Detect which cell encompasses the target text, then output its [x, y] center coordinate. 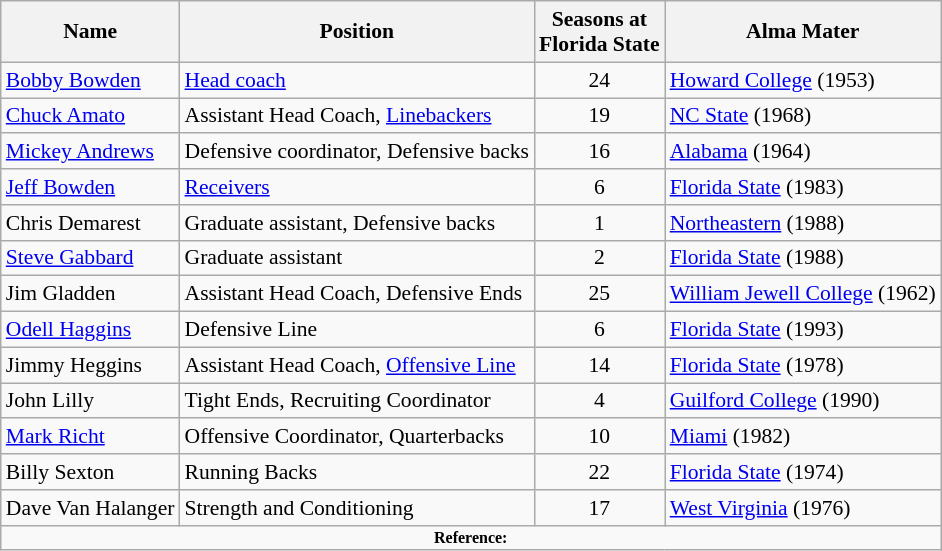
Miami (1982) [803, 437]
Florida State (1988) [803, 258]
Alabama (1964) [803, 152]
Florida State (1978) [803, 365]
2 [600, 258]
Seasons atFlorida State [600, 32]
1 [600, 223]
Florida State (1974) [803, 472]
Jimmy Heggins [90, 365]
Florida State (1983) [803, 187]
Graduate assistant, Defensive backs [358, 223]
John Lilly [90, 401]
Jim Gladden [90, 294]
24 [600, 80]
Position [358, 32]
Northeastern (1988) [803, 223]
Alma Mater [803, 32]
Offensive Coordinator, Quarterbacks [358, 437]
Graduate assistant [358, 258]
14 [600, 365]
NC State (1968) [803, 116]
Howard College (1953) [803, 80]
Reference: [471, 537]
16 [600, 152]
4 [600, 401]
Tight Ends, Recruiting Coordinator [358, 401]
Assistant Head Coach, Offensive Line [358, 365]
25 [600, 294]
Mickey Andrews [90, 152]
Running Backs [358, 472]
17 [600, 508]
Assistant Head Coach, Defensive Ends [358, 294]
Head coach [358, 80]
Chuck Amato [90, 116]
Steve Gabbard [90, 258]
19 [600, 116]
West Virginia (1976) [803, 508]
Guilford College (1990) [803, 401]
Bobby Bowden [90, 80]
Florida State (1993) [803, 330]
10 [600, 437]
Jeff Bowden [90, 187]
Defensive coordinator, Defensive backs [358, 152]
22 [600, 472]
Name [90, 32]
Mark Richt [90, 437]
Chris Demarest [90, 223]
William Jewell College (1962) [803, 294]
Receivers [358, 187]
Dave Van Halanger [90, 508]
Odell Haggins [90, 330]
Defensive Line [358, 330]
Billy Sexton [90, 472]
Assistant Head Coach, Linebackers [358, 116]
Strength and Conditioning [358, 508]
